Find where the given text appears and provide that cell's center as (x, y) coordinate. 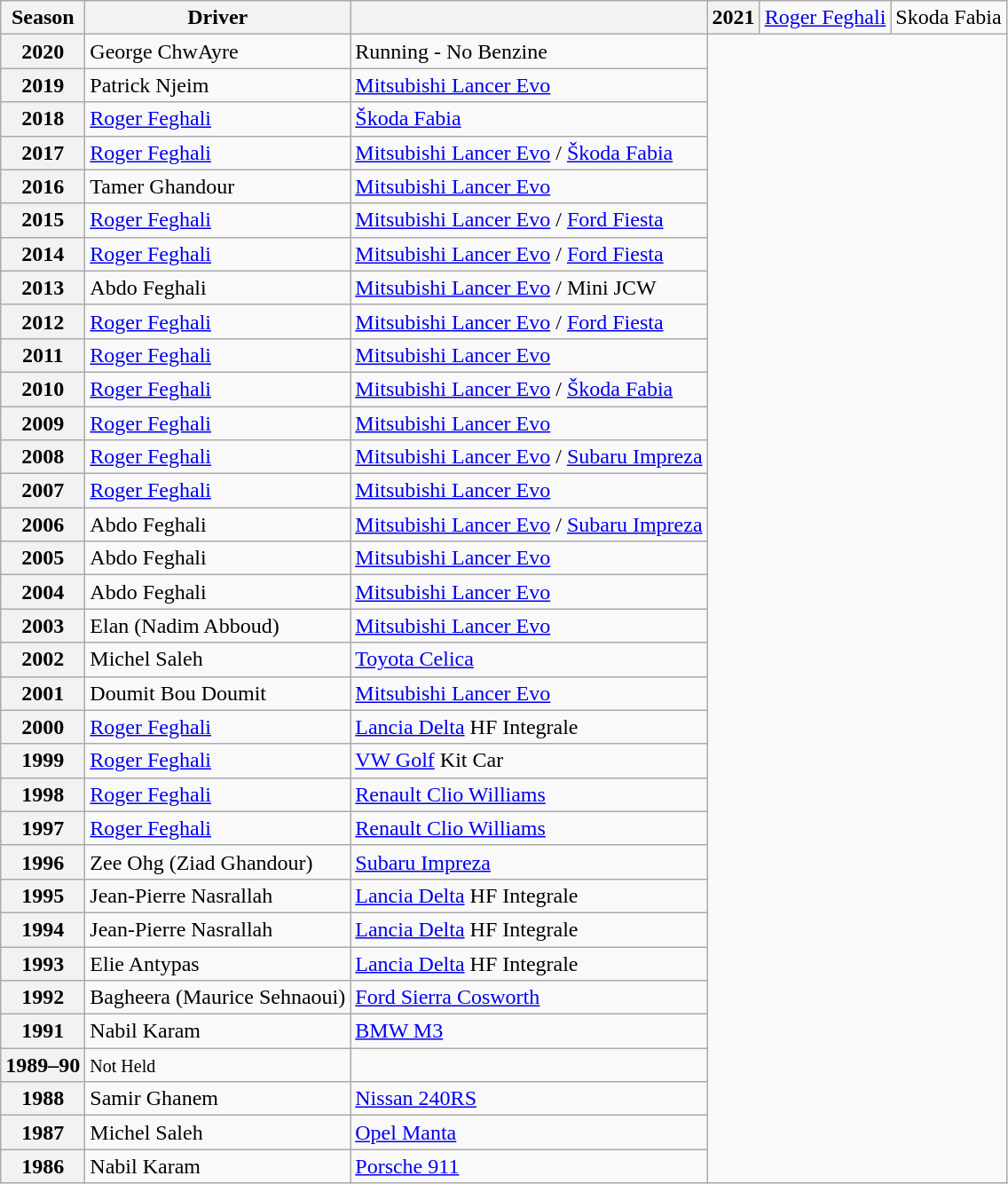
1986 (43, 1166)
Nissan 240RS (529, 1099)
Driver (218, 18)
2011 (43, 355)
1994 (43, 929)
2020 (43, 51)
1992 (43, 998)
Toyota Celica (529, 659)
Elan (Nadim Abboud) (218, 626)
1991 (43, 1031)
2012 (43, 321)
2018 (43, 119)
2002 (43, 659)
Patrick Njeim (218, 85)
Samir Ghanem (218, 1099)
Porsche 911 (529, 1166)
1989–90 (43, 1065)
2021 (733, 18)
Mitsubishi Lancer Evo / Mini JCW (529, 288)
2019 (43, 85)
Season (43, 18)
2003 (43, 626)
2017 (43, 153)
1999 (43, 761)
Elie Antypas (218, 963)
2001 (43, 693)
2008 (43, 457)
2000 (43, 727)
VW Golf Kit Car (529, 761)
Tamer Ghandour (218, 186)
2004 (43, 592)
1998 (43, 794)
BMW M3 (529, 1031)
Doumit Bou Doumit (218, 693)
2007 (43, 491)
Zee Ohg (Ziad Ghandour) (218, 862)
2016 (43, 186)
1997 (43, 828)
1988 (43, 1099)
2015 (43, 220)
1987 (43, 1133)
Opel Manta (529, 1133)
Bagheera (Maurice Sehnaoui) (218, 998)
1993 (43, 963)
Škoda Fabia (529, 119)
Not Held (218, 1065)
Subaru Impreza (529, 862)
1995 (43, 896)
Ford Sierra Cosworth (529, 998)
2005 (43, 558)
Skoda Fabia (949, 18)
Running - No Benzine (529, 51)
2013 (43, 288)
2006 (43, 525)
George ChwAyre (218, 51)
1996 (43, 862)
2014 (43, 254)
2010 (43, 389)
2009 (43, 423)
